Return (X, Y) of the center of cell containing provided text 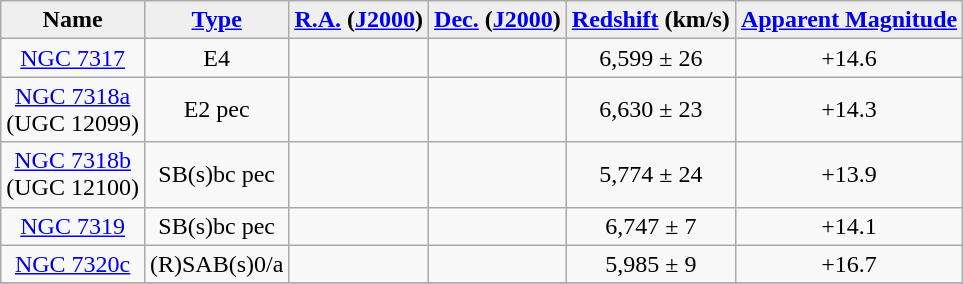
Apparent Magnitude (848, 20)
6,630 ± 23 (650, 110)
+14.6 (848, 58)
+16.7 (848, 264)
NGC 7318b(UGC 12100) (73, 174)
6,747 ± 7 (650, 226)
NGC 7317 (73, 58)
6,599 ± 26 (650, 58)
NGC 7320c (73, 264)
R.A. (J2000) (359, 20)
+13.9 (848, 174)
E2 pec (216, 110)
+14.1 (848, 226)
E4 (216, 58)
Redshift (km/s) (650, 20)
5,985 ± 9 (650, 264)
5,774 ± 24 (650, 174)
(R)SAB(s)0/a (216, 264)
+14.3 (848, 110)
Name (73, 20)
NGC 7318a(UGC 12099) (73, 110)
Dec. (J2000) (498, 20)
Type (216, 20)
NGC 7319 (73, 226)
